Output the [X, Y] coordinate of the center of the cell containing the given text.  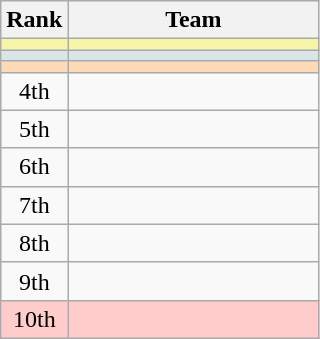
5th [34, 129]
4th [34, 91]
7th [34, 205]
10th [34, 319]
6th [34, 167]
Rank [34, 20]
8th [34, 243]
9th [34, 281]
Team [194, 20]
